Identify which cell holds the provided text, then report its (X, Y) central coordinate. 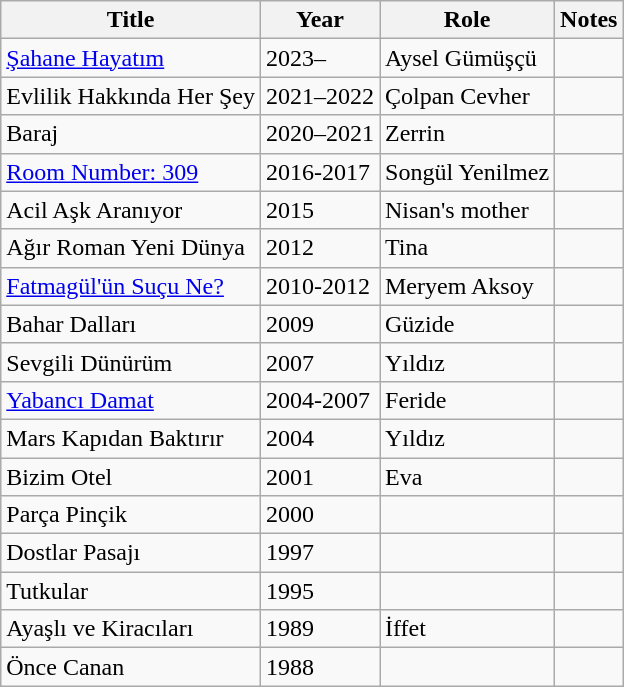
Acil Aşk Aranıyor (131, 210)
Güzide (468, 324)
2001 (320, 477)
2009 (320, 324)
Dostlar Pasajı (131, 553)
Evlilik Hakkında Her Şey (131, 96)
Bahar Dalları (131, 324)
Fatmagül'ün Suçu Ne? (131, 286)
Tutkular (131, 591)
Zerrin (468, 134)
2007 (320, 362)
2004 (320, 438)
1997 (320, 553)
Feride (468, 400)
Parça Pinçik (131, 515)
2023– (320, 58)
2015 (320, 210)
Notes (589, 20)
2012 (320, 248)
Title (131, 20)
Bizim Otel (131, 477)
1988 (320, 667)
2000 (320, 515)
Meryem Aksoy (468, 286)
Ayaşlı ve Kiracıları (131, 629)
Sevgili Dünürüm (131, 362)
1995 (320, 591)
1989 (320, 629)
Songül Yenilmez (468, 172)
2016-2017 (320, 172)
Year (320, 20)
2020–2021 (320, 134)
Önce Canan (131, 667)
Yabancı Damat (131, 400)
Ağır Roman Yeni Dünya (131, 248)
Mars Kapıdan Baktırır (131, 438)
Room Number: 309 (131, 172)
2004-2007 (320, 400)
Role (468, 20)
Nisan's mother (468, 210)
Eva (468, 477)
2021–2022 (320, 96)
Tina (468, 248)
Çolpan Cevher (468, 96)
Aysel Gümüşçü (468, 58)
2010-2012 (320, 286)
İffet (468, 629)
Baraj (131, 134)
Şahane Hayatım (131, 58)
